Capture the cell that displays the provided text and extract its (x, y) central coordinate. 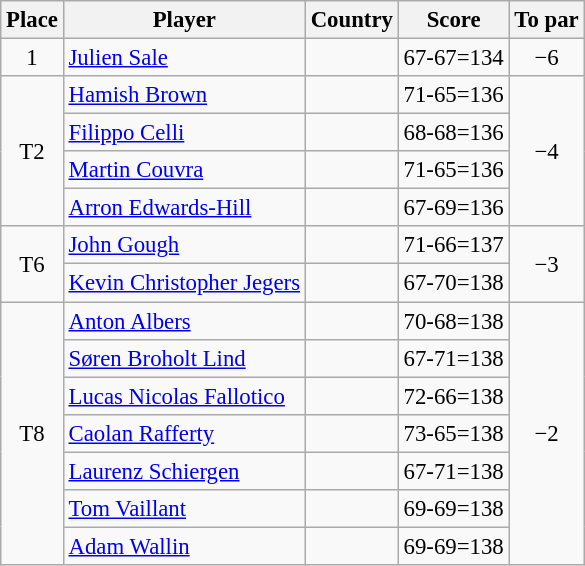
67-70=138 (454, 283)
Hamish Brown (184, 95)
T6 (32, 264)
Place (32, 20)
Filippo Celli (184, 133)
−2 (546, 434)
Player (184, 20)
Laurenz Schiergen (184, 471)
Søren Broholt Lind (184, 358)
1 (32, 58)
Martin Couvra (184, 170)
Country (352, 20)
Lucas Nicolas Fallotico (184, 396)
Julien Sale (184, 58)
Kevin Christopher Jegers (184, 283)
To par (546, 20)
72-66=138 (454, 396)
67-69=136 (454, 208)
T2 (32, 151)
Tom Vaillant (184, 509)
Adam Wallin (184, 546)
Score (454, 20)
71-66=137 (454, 245)
Caolan Rafferty (184, 433)
−6 (546, 58)
68-68=136 (454, 133)
John Gough (184, 245)
73-65=138 (454, 433)
Arron Edwards-Hill (184, 208)
67-67=134 (454, 58)
−3 (546, 264)
−4 (546, 151)
Anton Albers (184, 321)
T8 (32, 434)
70-68=138 (454, 321)
